Pinpoint the cell where the given text exists, returning its (x, y) midpoint coordinate. 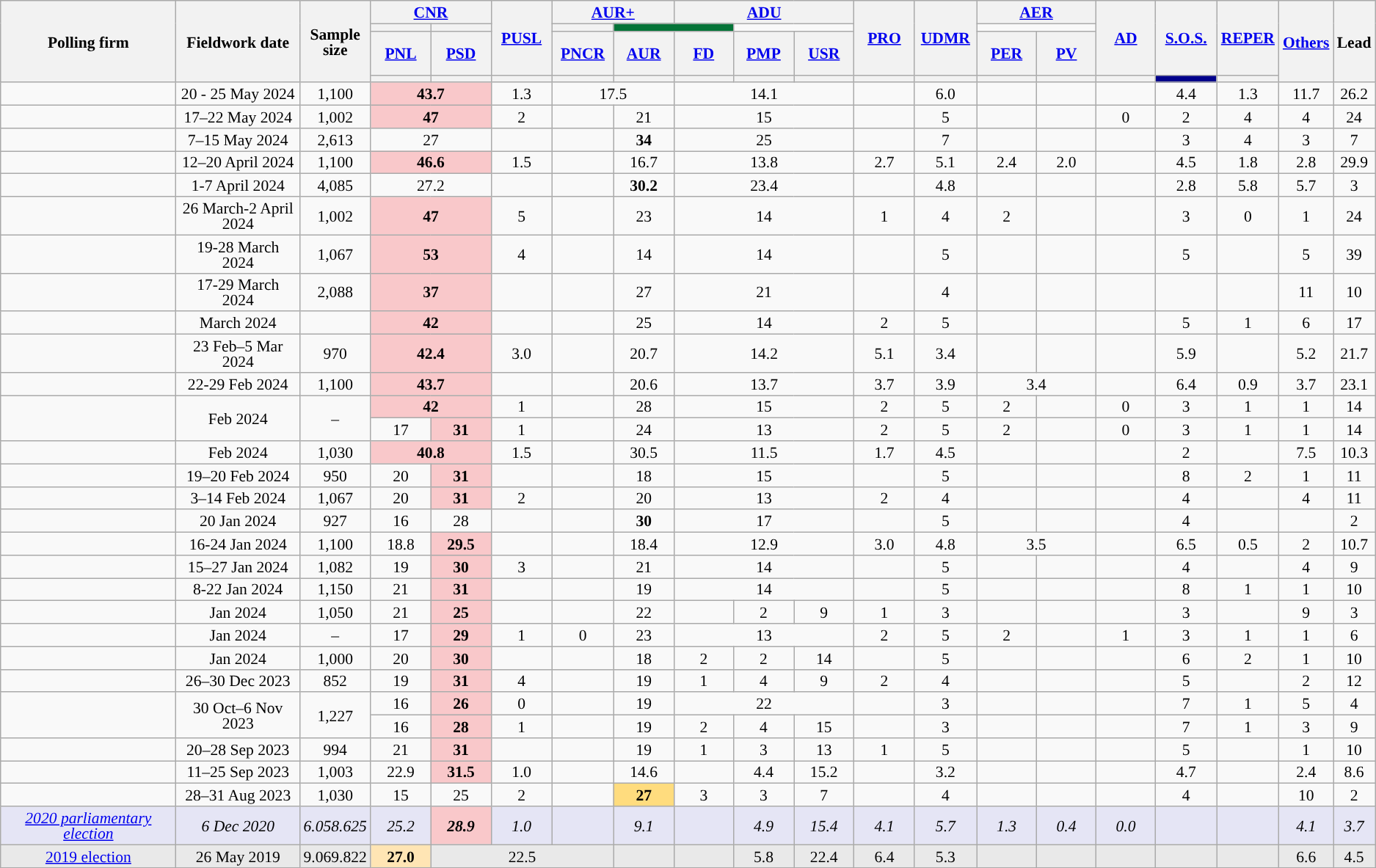
PNCR (583, 53)
21.7 (1355, 354)
37 (431, 292)
8-22 Jan 2024 (238, 590)
927 (335, 521)
46.6 (431, 163)
5.2 (1306, 354)
S.O.S. (1186, 38)
26–30 Dec 2023 (238, 681)
1,003 (335, 772)
2019 election (88, 856)
Others (1306, 41)
18.4 (644, 544)
1,082 (335, 566)
15–27 Jan 2024 (238, 566)
23 Feb–5 Mar 2024 (238, 354)
0.0 (1126, 825)
26.2 (1355, 94)
Fieldwork date (238, 41)
1,227 (335, 715)
22.5 (523, 856)
6.058.625 (335, 825)
REPER (1248, 38)
11.7 (1306, 94)
UDMR (945, 38)
11.5 (763, 452)
23.1 (1355, 384)
8.6 (1355, 772)
30 Oct–6 Nov 2023 (238, 715)
4.7 (1186, 772)
5.9 (1186, 354)
AUR (644, 53)
14.1 (763, 94)
Polling firm (88, 41)
10.3 (1355, 452)
3–14 Feb 2024 (238, 497)
PSD (461, 53)
1-7 April 2024 (238, 185)
25.2 (401, 825)
42.4 (431, 354)
Lead (1355, 41)
0.9 (1248, 384)
7–15 May 2024 (238, 139)
19-28 March 2024 (238, 254)
17–22 May 2024 (238, 117)
6.5 (1186, 544)
40.8 (431, 452)
15.2 (824, 772)
CNR (431, 12)
30.5 (644, 452)
5.3 (945, 856)
0.5 (1248, 544)
10.7 (1355, 544)
20–28 Sep 2023 (238, 750)
26 (461, 704)
6 Dec 2020 (238, 825)
22.4 (824, 856)
9.069.822 (335, 856)
11–25 Sep 2023 (238, 772)
3.2 (945, 772)
1,150 (335, 590)
1.7 (884, 452)
PNL (401, 53)
7.5 (1306, 452)
13.8 (763, 163)
20.6 (644, 384)
0.4 (1067, 825)
28–31 Aug 2023 (238, 795)
2020 parliamentary election (88, 825)
852 (335, 681)
31.5 (461, 772)
23.4 (763, 185)
994 (335, 750)
20.7 (644, 354)
34 (644, 139)
PMP (763, 53)
2,088 (335, 292)
18.8 (401, 544)
9.1 (644, 825)
26 May 2019 (238, 856)
29.5 (461, 544)
AER (1036, 12)
ADU (763, 12)
PRO (884, 38)
22.9 (401, 772)
53 (431, 254)
16.7 (644, 163)
17.5 (613, 94)
PUSL (521, 38)
AUR+ (613, 12)
26 March-2 April 2024 (238, 216)
20 Jan 2024 (238, 521)
950 (335, 475)
PER (1007, 53)
12–20 April 2024 (238, 163)
15.4 (824, 825)
14.2 (763, 354)
39 (1355, 254)
30.2 (644, 185)
14.6 (644, 772)
6.0 (945, 94)
4,085 (335, 185)
3.5 (1036, 544)
12 (1355, 681)
27.0 (401, 856)
4.9 (763, 825)
12.9 (763, 544)
13.7 (763, 384)
PV (1067, 53)
29.9 (1355, 163)
6.6 (1306, 856)
27.2 (431, 185)
1,000 (335, 657)
970 (335, 354)
17-29 March 2024 (238, 292)
3.9 (945, 384)
16-24 Jan 2024 (238, 544)
1,050 (335, 612)
20 - 25 May 2024 (238, 94)
22-29 Feb 2024 (238, 384)
1.8 (1248, 163)
2.7 (884, 163)
29 (461, 635)
AD (1126, 38)
2,613 (335, 139)
March 2024 (238, 323)
28.9 (461, 825)
Samplesize (335, 41)
FD (703, 53)
19–20 Feb 2024 (238, 475)
USR (824, 53)
2.0 (1067, 163)
